Scan for the cell matching the given text and deliver its [x, y] coordinate at center. 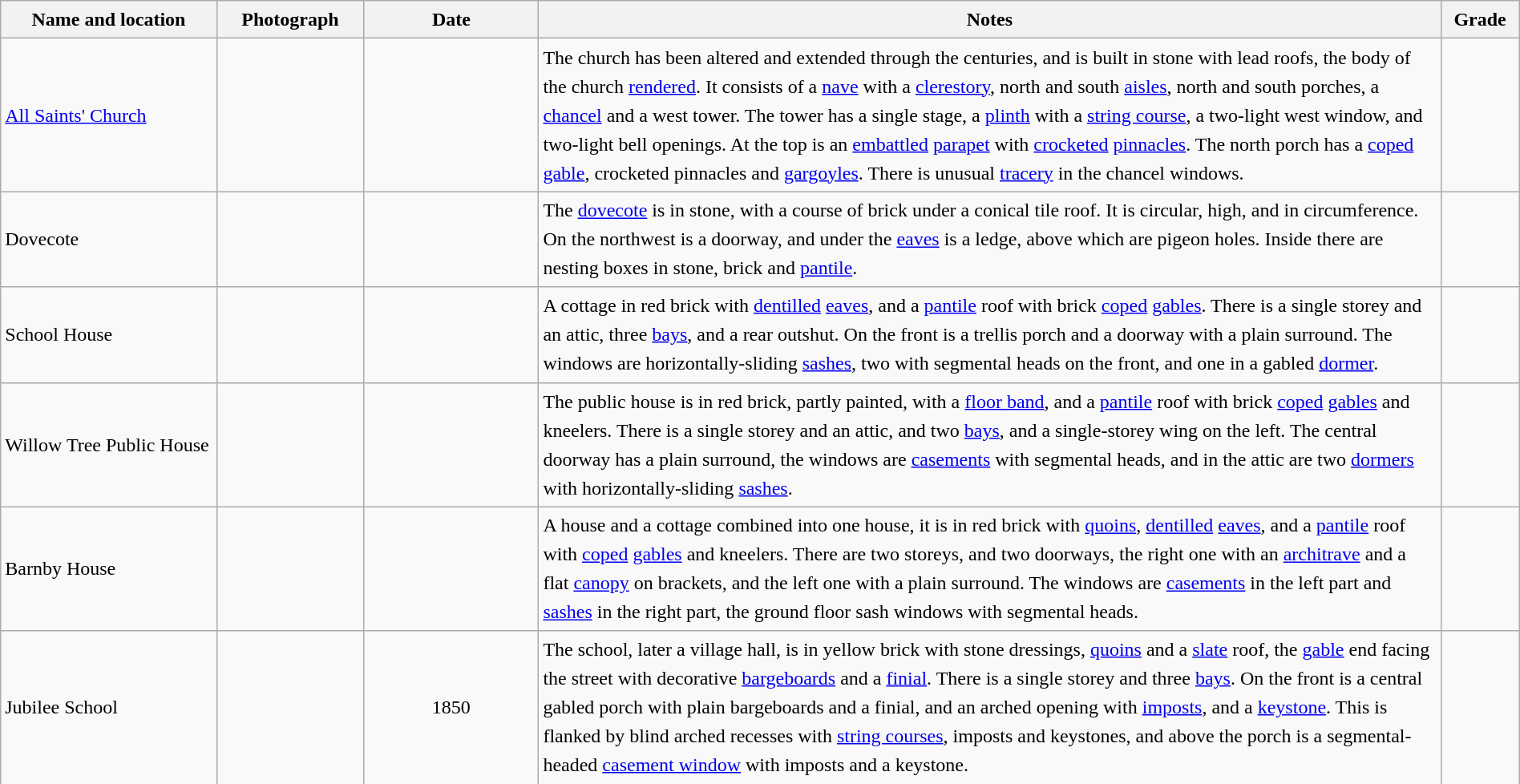
Name and location [109, 19]
All Saints' Church [109, 115]
School House [109, 335]
1850 [451, 707]
Dovecote [109, 239]
Photograph [290, 19]
Barnby House [109, 569]
Grade [1480, 19]
Jubilee School [109, 707]
Willow Tree Public House [109, 444]
Notes [989, 19]
Date [451, 19]
